Return the [x, y] coordinate for the center point of the cell that contains the specified text.  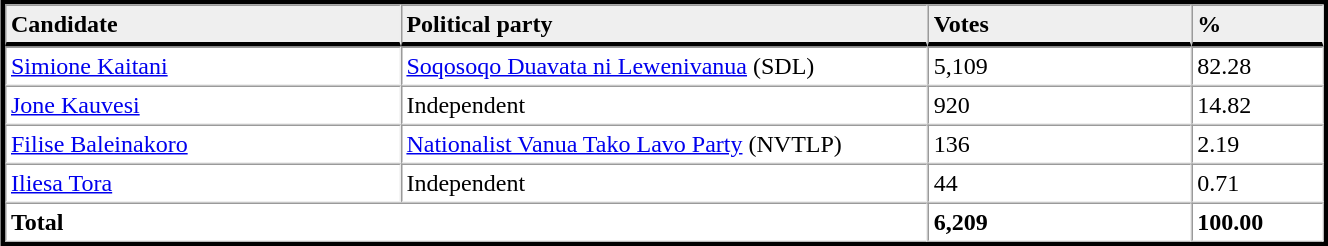
Nationalist Vanua Tako Lavo Party (NVTLP) [664, 144]
0.71 [1257, 184]
136 [1060, 144]
6,209 [1060, 222]
% [1257, 25]
Iliesa Tora [202, 184]
920 [1060, 106]
Political party [664, 25]
44 [1060, 184]
14.82 [1257, 106]
Votes [1060, 25]
Candidate [202, 25]
Simione Kaitani [202, 66]
Soqosoqo Duavata ni Lewenivanua (SDL) [664, 66]
100.00 [1257, 222]
Jone Kauvesi [202, 106]
5,109 [1060, 66]
Total [466, 222]
2.19 [1257, 144]
82.28 [1257, 66]
Filise Baleinakoro [202, 144]
